From the cell containing the given text, extract its center point as (x, y) coordinate. 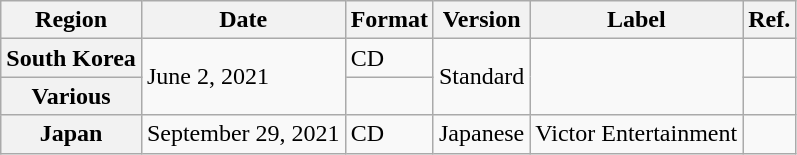
Ref. (770, 20)
Format (389, 20)
Various (72, 96)
Standard (481, 77)
Region (72, 20)
Japan (72, 134)
September 29, 2021 (243, 134)
Version (481, 20)
Victor Entertainment (636, 134)
South Korea (72, 58)
Label (636, 20)
Japanese (481, 134)
June 2, 2021 (243, 77)
Date (243, 20)
